Extract the [x, y] coordinate from the center of the cell holding the provided text.  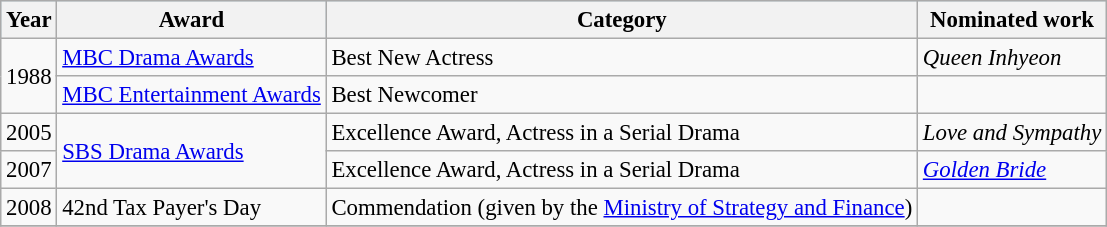
Award [192, 20]
2005 [29, 133]
Year [29, 20]
SBS Drama Awards [192, 152]
Nominated work [1012, 20]
Best Newcomer [622, 95]
2008 [29, 208]
MBC Entertainment Awards [192, 95]
1988 [29, 76]
Best New Actress [622, 58]
42nd Tax Payer's Day [192, 208]
Love and Sympathy [1012, 133]
Golden Bride [1012, 170]
Category [622, 20]
2007 [29, 170]
Commendation (given by the Ministry of Strategy and Finance) [622, 208]
MBC Drama Awards [192, 58]
Queen Inhyeon [1012, 58]
